For the text-containing cell, return its midpoint in [x, y] coordinate format. 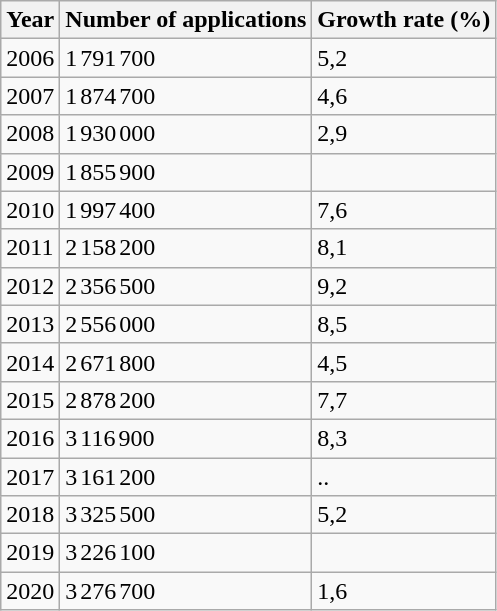
1 791 700 [186, 58]
2 158 200 [186, 248]
3 276 700 [186, 591]
2018 [30, 515]
2015 [30, 400]
Number of applications [186, 20]
1 997 400 [186, 210]
2 556 000 [186, 324]
.. [404, 477]
2007 [30, 96]
2010 [30, 210]
Growth rate (%) [404, 20]
2014 [30, 362]
2008 [30, 134]
2020 [30, 591]
1 930 000 [186, 134]
2,9 [404, 134]
2012 [30, 286]
2009 [30, 172]
2019 [30, 553]
3 325 500 [186, 515]
9,2 [404, 286]
2 671 800 [186, 362]
2016 [30, 438]
3 226 100 [186, 553]
3 116 900 [186, 438]
2 878 200 [186, 400]
1,6 [404, 591]
2011 [30, 248]
Year [30, 20]
2013 [30, 324]
1 874 700 [186, 96]
2 356 500 [186, 286]
8,3 [404, 438]
8,5 [404, 324]
7,7 [404, 400]
4,5 [404, 362]
8,1 [404, 248]
7,6 [404, 210]
3 161 200 [186, 477]
2017 [30, 477]
1 855 900 [186, 172]
2006 [30, 58]
4,6 [404, 96]
